Locate the cell with the specified text and output its [X, Y] center coordinate. 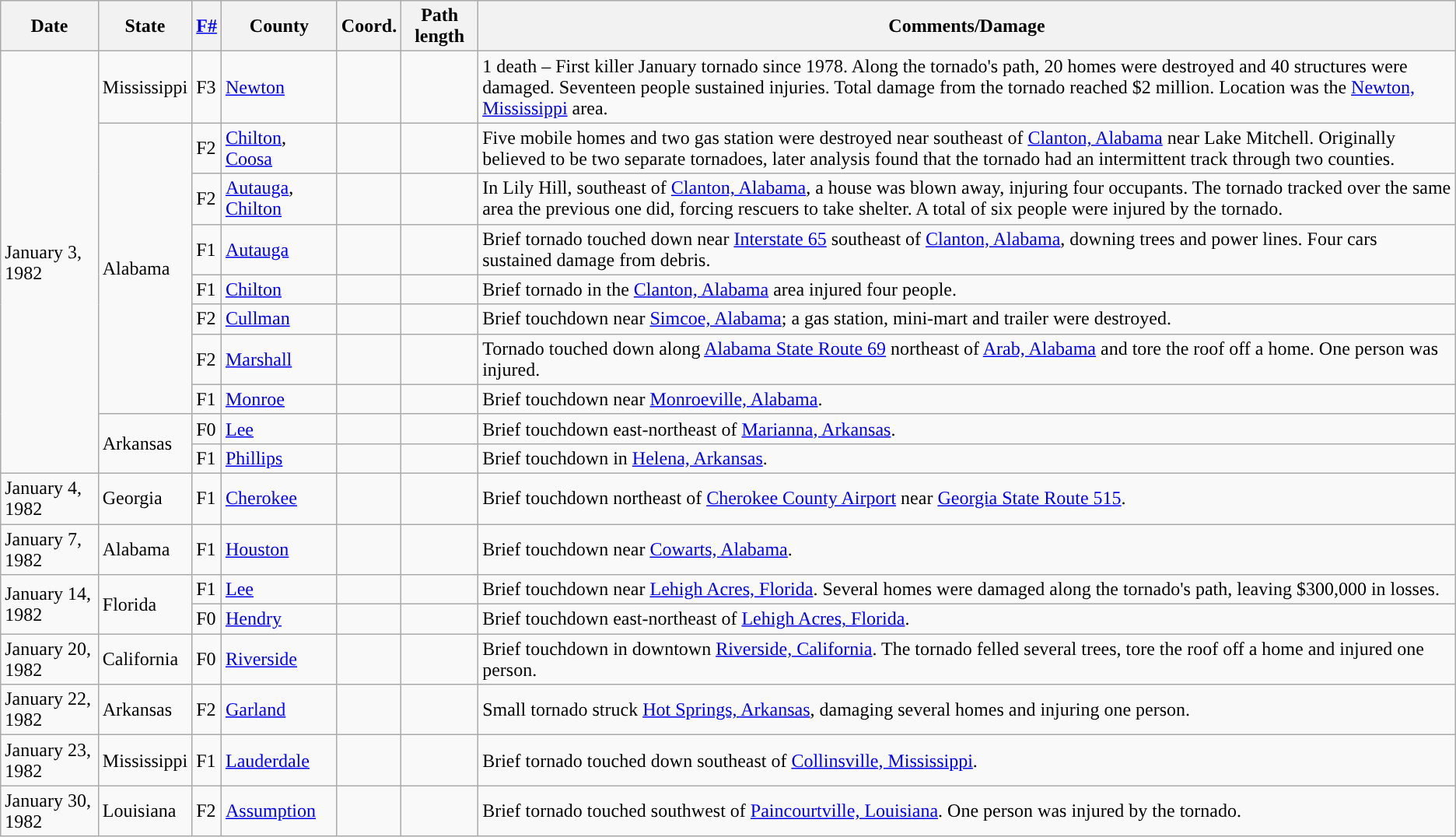
January 22, 1982 [50, 709]
January 14, 1982 [50, 604]
Autauga [278, 249]
Monroe [278, 399]
Marshall [278, 359]
Date [50, 26]
Chilton, Coosa [278, 148]
January 7, 1982 [50, 549]
Lauderdale [278, 761]
State [145, 26]
Riverside [278, 660]
Brief touchdown near Monroeville, Alabama. [968, 399]
Cherokee [278, 498]
Path length [440, 26]
January 3, 1982 [50, 263]
January 30, 1982 [50, 811]
Houston [278, 549]
County [278, 26]
Brief tornado in the Clanton, Alabama area injured four people. [968, 289]
F# [207, 26]
Brief touchdown northeast of Cherokee County Airport near Georgia State Route 515. [968, 498]
Comments/Damage [968, 26]
Brief touchdown east-northeast of Marianna, Arkansas. [968, 429]
Autauga, Chilton [278, 199]
Tornado touched down along Alabama State Route 69 northeast of Arab, Alabama and tore the roof off a home. One person was injured. [968, 359]
Louisiana [145, 811]
F3 [207, 87]
Phillips [278, 458]
Newton [278, 87]
January 4, 1982 [50, 498]
Brief tornado touched down near Interstate 65 southeast of Clanton, Alabama, downing trees and power lines. Four cars sustained damage from debris. [968, 249]
Brief touchdown in downtown Riverside, California. The tornado felled several trees, tore the roof off a home and injured one person. [968, 660]
Florida [145, 604]
Brief touchdown near Lehigh Acres, Florida. Several homes were damaged along the tornado's path, leaving $300,000 in losses. [968, 590]
Small tornado struck Hot Springs, Arkansas, damaging several homes and injuring one person. [968, 709]
Brief touchdown in Helena, Arkansas. [968, 458]
January 20, 1982 [50, 660]
Chilton [278, 289]
Georgia [145, 498]
Brief touchdown near Cowarts, Alabama. [968, 549]
Coord. [369, 26]
Brief touchdown near Simcoe, Alabama; a gas station, mini-mart and trailer were destroyed. [968, 319]
Garland [278, 709]
January 23, 1982 [50, 761]
Brief touchdown east-northeast of Lehigh Acres, Florida. [968, 619]
Assumption [278, 811]
Cullman [278, 319]
Brief tornado touched down southeast of Collinsville, Mississippi. [968, 761]
Brief tornado touched southwest of Paincourtville, Louisiana. One person was injured by the tornado. [968, 811]
California [145, 660]
Hendry [278, 619]
